Identify which cell holds the provided text, then report its (X, Y) central coordinate. 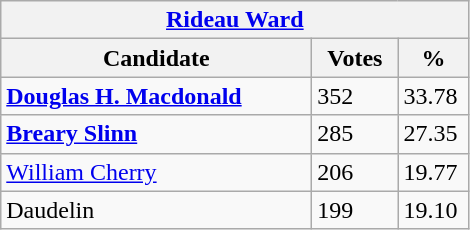
19.77 (434, 172)
199 (355, 210)
Douglas H. Macdonald (156, 96)
Candidate (156, 58)
285 (355, 134)
Breary Slinn (156, 134)
Rideau Ward (235, 20)
33.78 (434, 96)
352 (355, 96)
% (434, 58)
Votes (355, 58)
19.10 (434, 210)
27.35 (434, 134)
William Cherry (156, 172)
206 (355, 172)
Daudelin (156, 210)
